Detect which cell encompasses the target text, then output its (x, y) center coordinate. 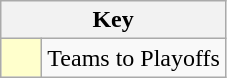
Key (114, 20)
Teams to Playoffs (134, 58)
